Find where the given text appears and provide that cell's center as [X, Y] coordinate. 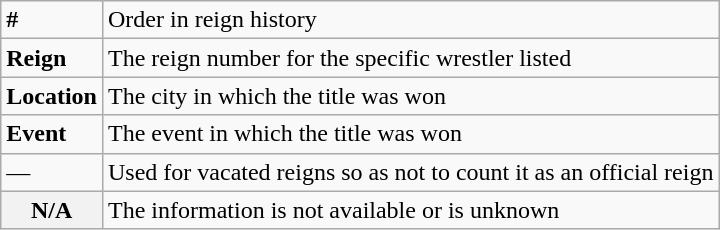
# [52, 20]
The city in which the title was won [410, 96]
Event [52, 134]
— [52, 172]
The event in which the title was won [410, 134]
Order in reign history [410, 20]
The information is not available or is unknown [410, 210]
Location [52, 96]
Reign [52, 58]
Used for vacated reigns so as not to count it as an official reign [410, 172]
N/A [52, 210]
The reign number for the specific wrestler listed [410, 58]
